Return the (X, Y) coordinate for the center point of the cell that contains the specified text.  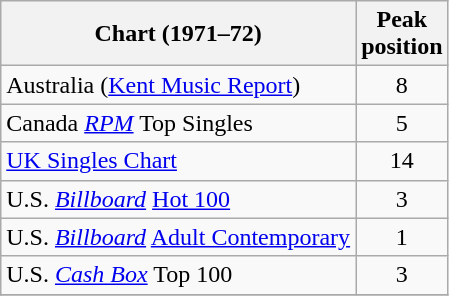
U.S. Cash Box Top 100 (178, 275)
8 (402, 85)
U.S. Billboard Adult Contemporary (178, 237)
Australia (Kent Music Report) (178, 85)
Chart (1971–72) (178, 34)
UK Singles Chart (178, 161)
Peakposition (402, 34)
14 (402, 161)
1 (402, 237)
Canada RPM Top Singles (178, 123)
5 (402, 123)
U.S. Billboard Hot 100 (178, 199)
